Output the (X, Y) coordinate of the center of the cell containing the given text.  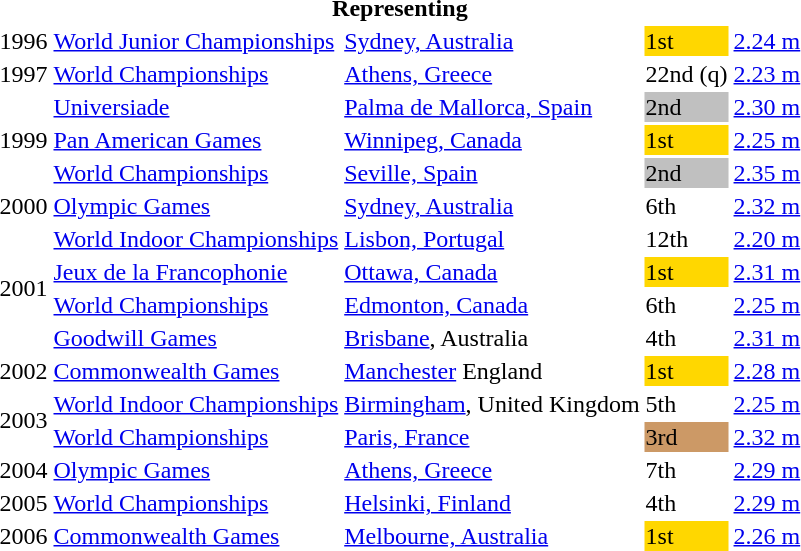
3rd (686, 437)
5th (686, 404)
Manchester England (492, 371)
Pan American Games (196, 140)
Palma de Mallorca, Spain (492, 107)
Ottawa, Canada (492, 272)
Edmonton, Canada (492, 305)
Melbourne, Australia (492, 536)
Winnipeg, Canada (492, 140)
Seville, Spain (492, 173)
Paris, France (492, 437)
12th (686, 239)
Jeux de la Francophonie (196, 272)
Universiade (196, 107)
Helsinki, Finland (492, 503)
World Junior Championships (196, 41)
Birmingham, United Kingdom (492, 404)
Goodwill Games (196, 338)
Brisbane, Australia (492, 338)
7th (686, 470)
22nd (q) (686, 74)
Lisbon, Portugal (492, 239)
